Capture the cell that displays the provided text and extract its [X, Y] central coordinate. 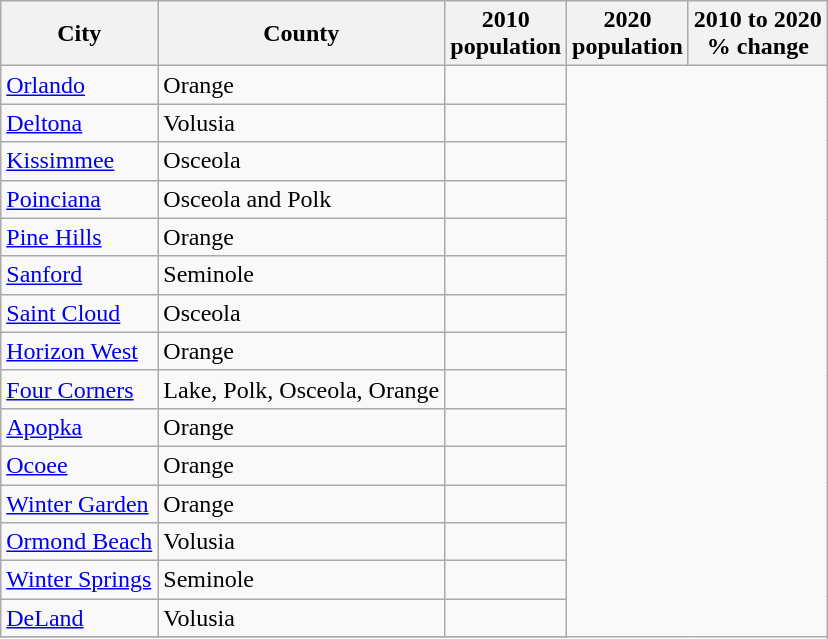
Poinciana [80, 199]
Saint Cloud [80, 313]
Horizon West [80, 351]
Orlando [80, 85]
Apopka [80, 427]
Deltona [80, 123]
Ocoee [80, 465]
Lake, Polk, Osceola, Orange [302, 389]
Pine Hills [80, 237]
2020population [628, 34]
Winter Springs [80, 580]
County [302, 34]
Osceola and Polk [302, 199]
Four Corners [80, 389]
Sanford [80, 275]
Ormond Beach [80, 542]
2010population [506, 34]
Kissimmee [80, 161]
2010 to 2020% change [758, 34]
DeLand [80, 618]
Winter Garden [80, 503]
City [80, 34]
